Identify which cell holds the provided text, then report its (x, y) central coordinate. 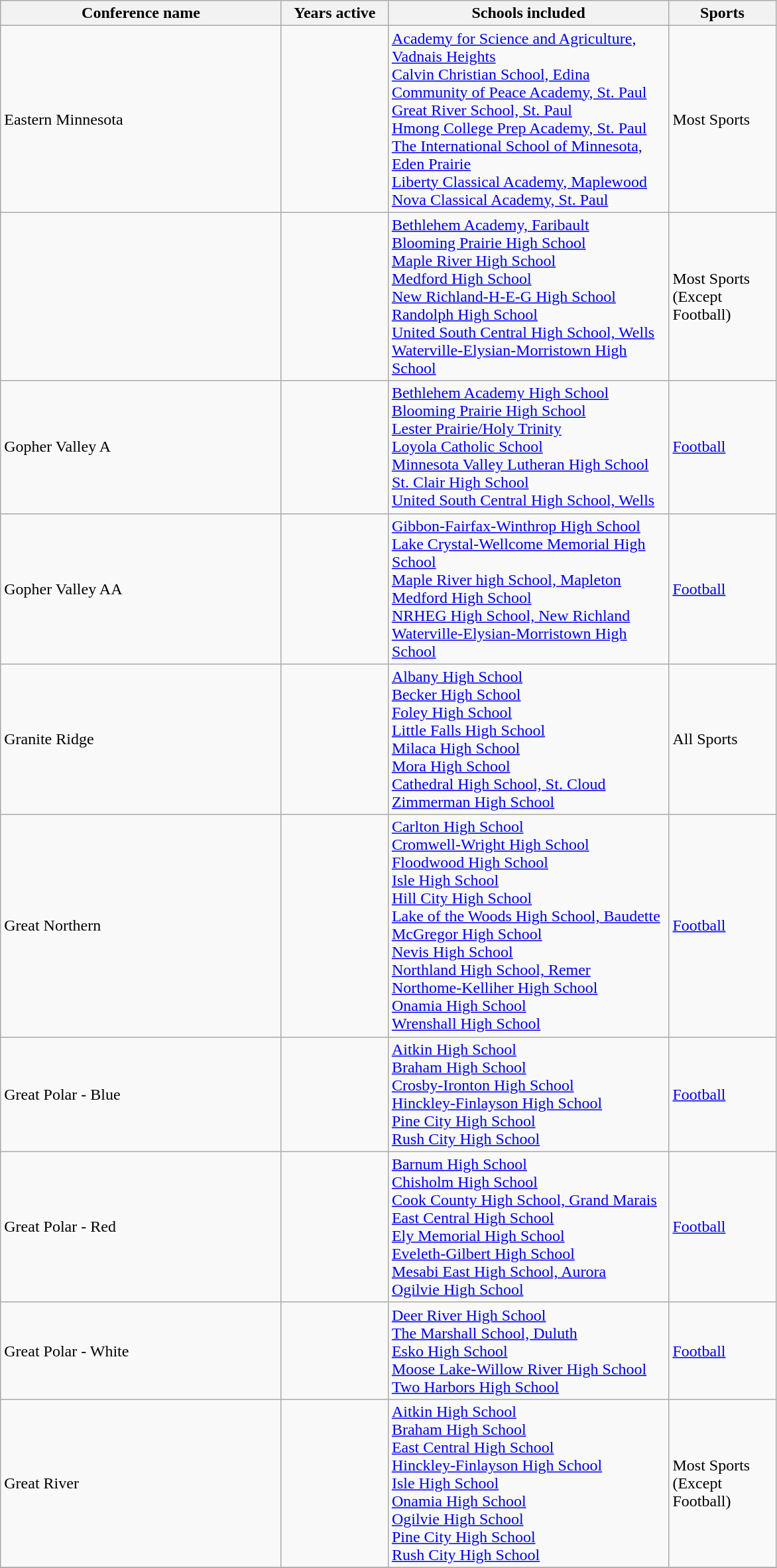
Granite Ridge (141, 739)
Great Polar - Blue (141, 1094)
Eastern Minnesota (141, 119)
Great Polar - Red (141, 1227)
Conference name (141, 13)
All Sports (723, 739)
Most Sports (723, 119)
Years active (334, 13)
Gopher Valley AA (141, 589)
Schools included (528, 13)
Deer River High SchoolThe Marshall School, DuluthEsko High SchoolMoose Lake-Willow River High SchoolTwo Harbors High School (528, 1350)
Aitkin High SchoolBraham High SchoolCrosby-Ironton High SchoolHinckley-Finlayson High SchoolPine City High SchoolRush City High School (528, 1094)
Great Northern (141, 926)
Great Polar - White (141, 1350)
Great River (141, 1483)
Gopher Valley A (141, 447)
Sports (723, 13)
